Search for the cell housing the specified text and yield its (X, Y) center coordinate. 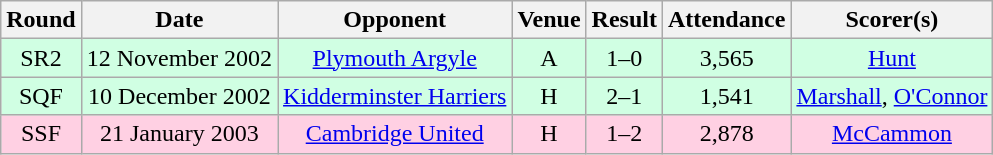
Marshall, O'Connor (892, 96)
Plymouth Argyle (395, 58)
Result (624, 20)
A (549, 58)
Attendance (726, 20)
Kidderminster Harriers (395, 96)
Date (179, 20)
1–0 (624, 58)
3,565 (726, 58)
McCammon (892, 134)
SR2 (41, 58)
12 November 2002 (179, 58)
Venue (549, 20)
1,541 (726, 96)
Round (41, 20)
Hunt (892, 58)
SQF (41, 96)
1–2 (624, 134)
2–1 (624, 96)
21 January 2003 (179, 134)
Opponent (395, 20)
SSF (41, 134)
10 December 2002 (179, 96)
Scorer(s) (892, 20)
2,878 (726, 134)
Cambridge United (395, 134)
